Detect which cell encompasses the target text, then output its [x, y] center coordinate. 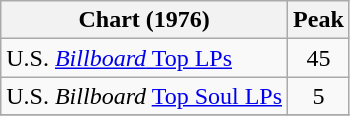
U.S. Billboard Top LPs [144, 58]
Chart (1976) [144, 20]
Peak [319, 20]
5 [319, 96]
45 [319, 58]
U.S. Billboard Top Soul LPs [144, 96]
